Pinpoint the cell where the given text exists, returning its [X, Y] midpoint coordinate. 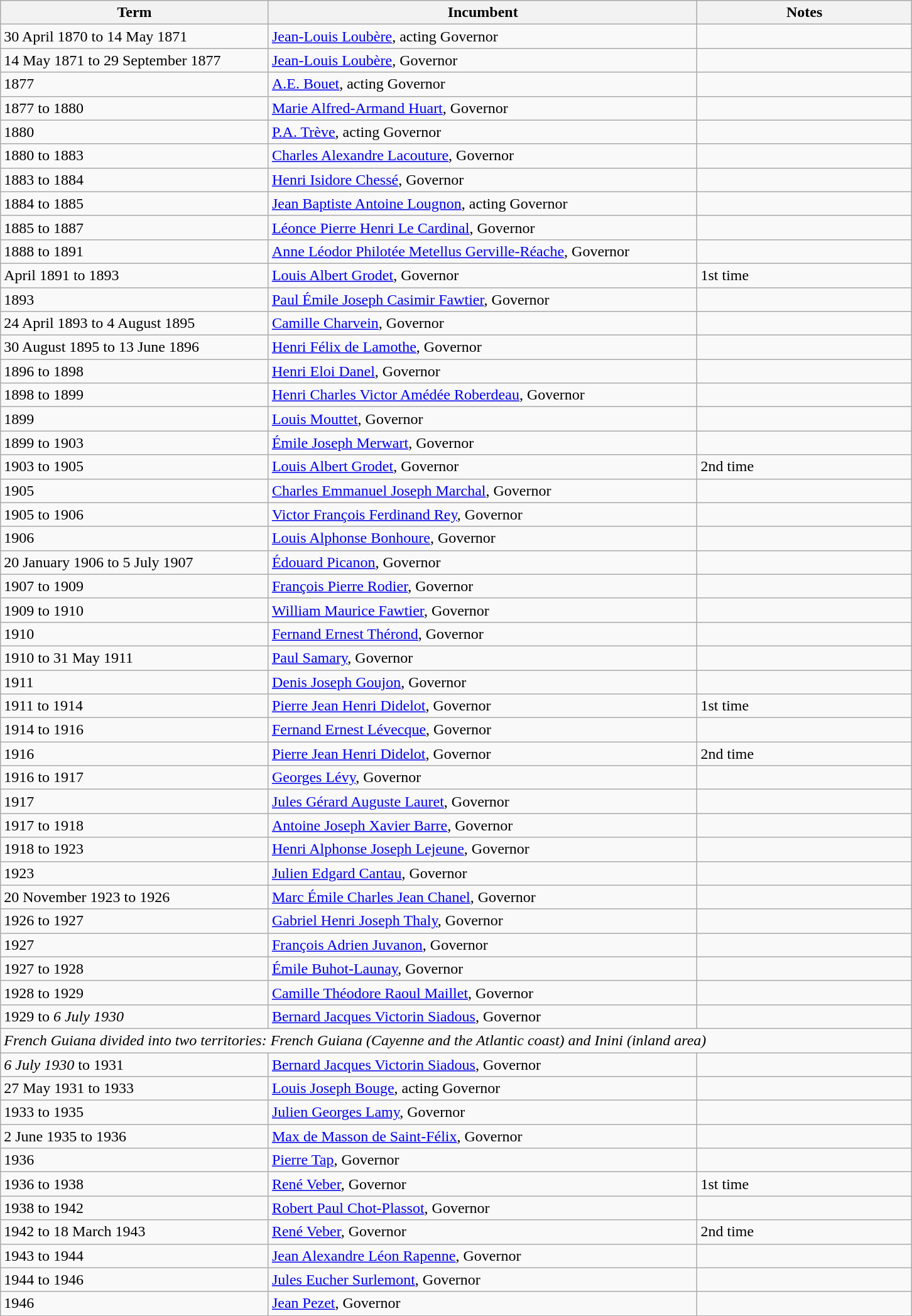
1917 [134, 802]
Henri Isidore Chessé, Governor [482, 180]
Fernand Ernest Thérond, Governor [482, 634]
Anne Léodor Philotée Metellus Gerville-Réache, Governor [482, 251]
Robert Paul Chot-Plassot, Governor [482, 1208]
Charles Alexandre Lacouture, Governor [482, 156]
1903 to 1905 [134, 467]
1916 [134, 754]
Jean Baptiste Antoine Lougnon, acting Governor [482, 204]
1917 to 1918 [134, 825]
1914 to 1916 [134, 730]
Jean-Louis Loubère, acting Governor [482, 36]
1918 to 1923 [134, 849]
6 July 1930 to 1931 [134, 1065]
Jules Eucher Surlemont, Governor [482, 1280]
Denis Joseph Goujon, Governor [482, 682]
Incumbent [482, 13]
1910 to 31 May 1911 [134, 658]
1898 to 1899 [134, 395]
Camille Théodore Raoul Maillet, Governor [482, 992]
William Maurice Fawtier, Governor [482, 610]
2 June 1935 to 1936 [134, 1136]
1944 to 1946 [134, 1280]
1899 [134, 419]
Paul Émile Joseph Casimir Fawtier, Governor [482, 300]
French Guiana divided into two territories: French Guiana (Cayenne and the Atlantic coast) and Inini (inland area) [456, 1040]
1911 to 1914 [134, 706]
1883 to 1884 [134, 180]
Louis Mouttet, Governor [482, 419]
Charles Emmanuel Joseph Marchal, Governor [482, 491]
1926 to 1927 [134, 921]
Henri Alphonse Joseph Lejeune, Governor [482, 849]
1909 to 1910 [134, 610]
1928 to 1929 [134, 992]
1916 to 1917 [134, 778]
20 November 1923 to 1926 [134, 897]
1880 to 1883 [134, 156]
1943 to 1944 [134, 1256]
1884 to 1885 [134, 204]
30 April 1870 to 14 May 1871 [134, 36]
Henri Félix de Lamothe, Governor [482, 347]
Marie Alfred-Armand Huart, Governor [482, 108]
24 April 1893 to 4 August 1895 [134, 324]
1942 to 18 March 1943 [134, 1232]
A.E. Bouet, acting Governor [482, 84]
François Adrien Juvanon, Governor [482, 945]
Jean-Louis Loubère, Governor [482, 60]
Marc Émile Charles Jean Chanel, Governor [482, 897]
1933 to 1935 [134, 1112]
30 August 1895 to 13 June 1896 [134, 347]
1927 to 1928 [134, 969]
Émile Joseph Merwart, Governor [482, 443]
1888 to 1891 [134, 251]
Paul Samary, Governor [482, 658]
Louis Joseph Bouge, acting Governor [482, 1089]
Gabriel Henri Joseph Thaly, Governor [482, 921]
1911 [134, 682]
P.A. Trève, acting Governor [482, 132]
1906 [134, 538]
1923 [134, 873]
Antoine Joseph Xavier Barre, Governor [482, 825]
Émile Buhot-Launay, Governor [482, 969]
Max de Masson de Saint-Félix, Governor [482, 1136]
14 May 1871 to 29 September 1877 [134, 60]
Julien Georges Lamy, Governor [482, 1112]
Georges Lévy, Governor [482, 778]
Louis Alphonse Bonhoure, Governor [482, 538]
Jean Alexandre Léon Rapenne, Governor [482, 1256]
1877 to 1880 [134, 108]
Jean Pezet, Governor [482, 1303]
1910 [134, 634]
Camille Charvein, Governor [482, 324]
1927 [134, 945]
Notes [804, 13]
Léonce Pierre Henri Le Cardinal, Governor [482, 227]
François Pierre Rodier, Governor [482, 586]
Julien Edgard Cantau, Governor [482, 873]
Jules Gérard Auguste Lauret, Governor [482, 802]
Term [134, 13]
1896 to 1898 [134, 371]
20 January 1906 to 5 July 1907 [134, 562]
Henri Eloi Danel, Governor [482, 371]
1929 to 6 July 1930 [134, 1016]
1877 [134, 84]
1885 to 1887 [134, 227]
1936 to 1938 [134, 1184]
1899 to 1903 [134, 443]
1905 [134, 491]
27 May 1931 to 1933 [134, 1089]
Pierre Tap, Governor [482, 1160]
Henri Charles Victor Amédée Roberdeau, Governor [482, 395]
April 1891 to 1893 [134, 275]
1905 to 1906 [134, 514]
Édouard Picanon, Governor [482, 562]
1893 [134, 300]
1936 [134, 1160]
Fernand Ernest Lévecque, Governor [482, 730]
1907 to 1909 [134, 586]
Victor François Ferdinand Rey, Governor [482, 514]
1946 [134, 1303]
1938 to 1942 [134, 1208]
1880 [134, 132]
